Return the (X, Y) coordinate for the center point of the cell that contains the specified text.  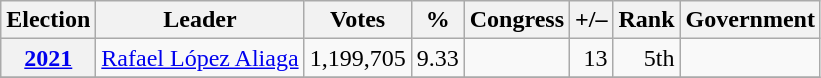
5th (646, 58)
Rank (646, 20)
Leader (200, 20)
1,199,705 (358, 58)
+/– (592, 20)
% (438, 20)
2021 (48, 58)
Rafael López Aliaga (200, 58)
Election (48, 20)
Votes (358, 20)
Government (750, 20)
Congress (516, 20)
13 (592, 58)
9.33 (438, 58)
